Detect which cell encompasses the target text, then output its [x, y] center coordinate. 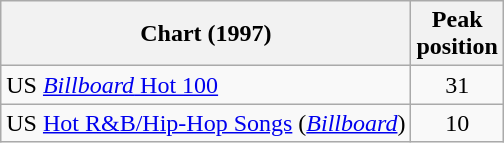
Peakposition [457, 34]
US Billboard Hot 100 [206, 85]
Chart (1997) [206, 34]
31 [457, 85]
10 [457, 123]
US Hot R&B/Hip-Hop Songs (Billboard) [206, 123]
